Detect which cell encompasses the target text, then output its [X, Y] center coordinate. 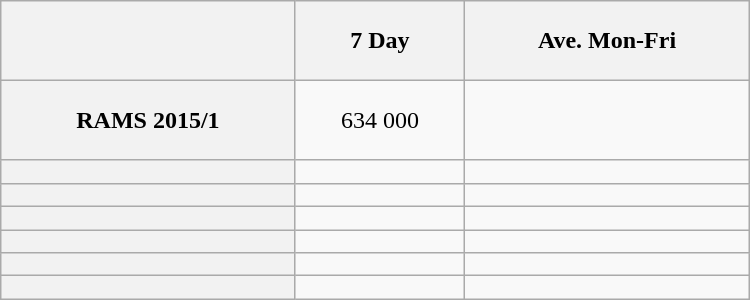
Ave. Mon-Fri [607, 41]
7 Day [380, 41]
RAMS 2015/1 [148, 120]
634 000 [380, 120]
